Determine the (x, y) coordinate at the center of the cell enclosing the given text.  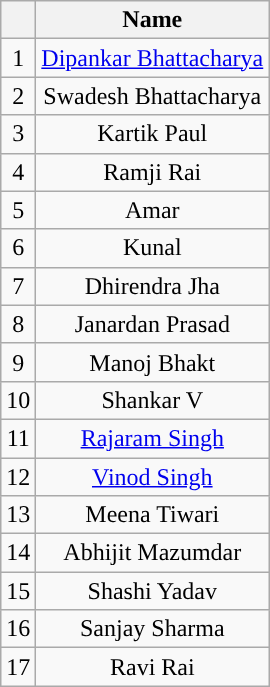
8 (18, 324)
Ramji Rai (152, 172)
16 (18, 629)
Name (152, 20)
3 (18, 134)
Shankar V (152, 400)
13 (18, 515)
Shashi Yadav (152, 591)
Dipankar Bhattacharya (152, 58)
12 (18, 477)
14 (18, 553)
Meena Tiwari (152, 515)
1 (18, 58)
Abhijit Mazumdar (152, 553)
11 (18, 438)
Vinod Singh (152, 477)
10 (18, 400)
Dhirendra Jha (152, 286)
5 (18, 210)
Swadesh Bhattacharya (152, 96)
Amar (152, 210)
2 (18, 96)
6 (18, 248)
Kunal (152, 248)
15 (18, 591)
4 (18, 172)
Manoj Bhakt (152, 362)
Kartik Paul (152, 134)
Ravi Rai (152, 667)
Sanjay Sharma (152, 629)
Rajaram Singh (152, 438)
17 (18, 667)
7 (18, 286)
Janardan Prasad (152, 324)
9 (18, 362)
